Identify which cell holds the provided text, then report its (x, y) central coordinate. 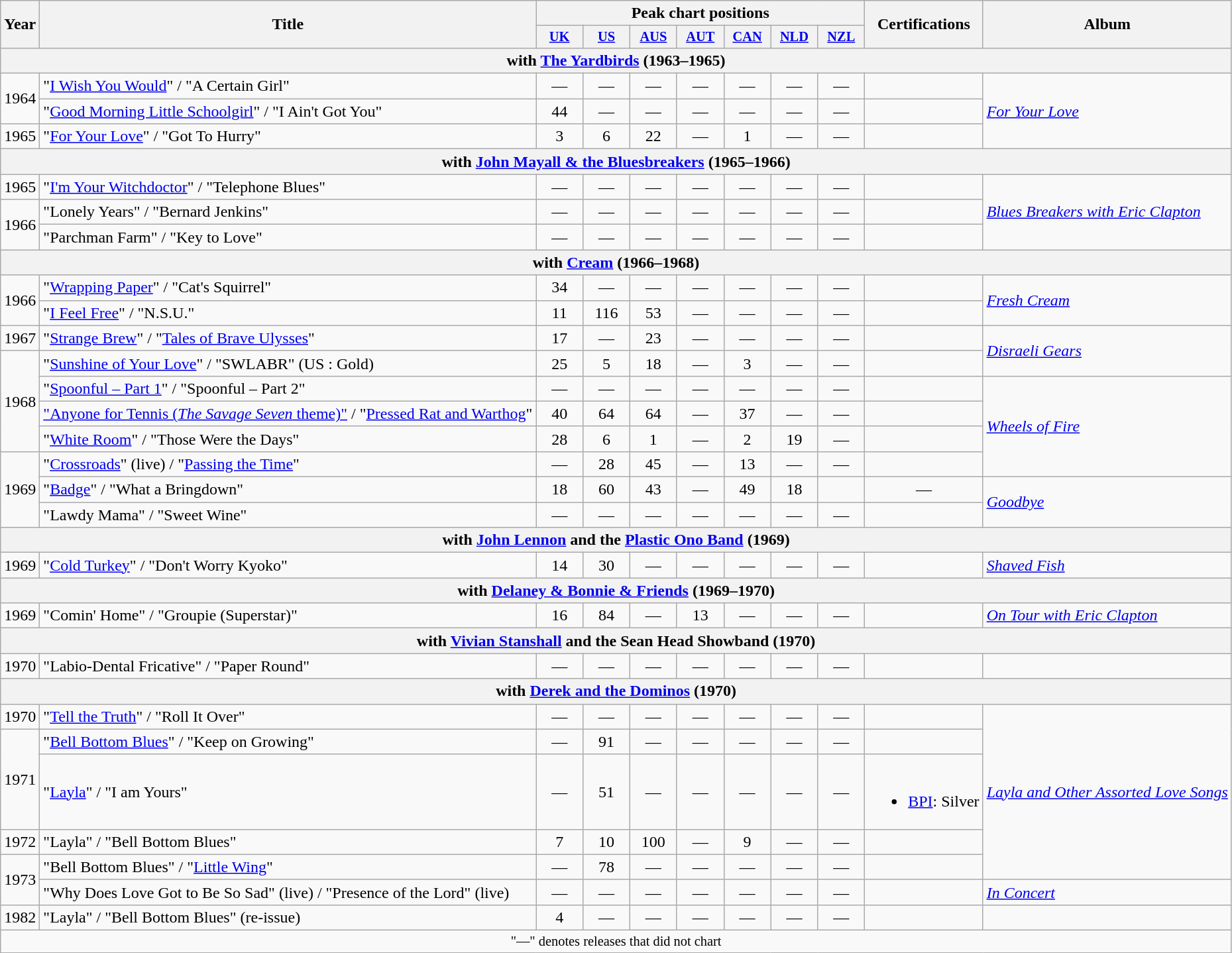
53 (653, 313)
60 (607, 490)
AUS (653, 37)
Wheels of Fire (1107, 426)
"Layla" / "I am Yours" (288, 791)
"Lonely Years" / "Bernard Jenkins" (288, 212)
In Concert (1107, 892)
37 (748, 414)
"Wrapping Paper" / "Cat's Squirrel" (288, 288)
Blues Breakers with Eric Clapton (1107, 212)
NLD (794, 37)
44 (559, 111)
AUT (700, 37)
1971 (20, 779)
1982 (20, 917)
30 (607, 565)
1973 (20, 879)
with Derek and the Dominos (1970) (616, 691)
with John Lennon and the Plastic Ono Band (1969) (616, 540)
19 (794, 439)
14 (559, 565)
"Labio-Dental Fricative" / "Paper Round" (288, 666)
NZL (842, 37)
84 (607, 616)
"Badge" / "What a Bringdown" (288, 490)
with Delaney & Bonnie & Friends (1969–1970) (616, 590)
Peak chart positions (700, 13)
"Parchman Farm" / "Key to Love" (288, 237)
"Spoonful – Part 1" / "Spoonful – Part 2" (288, 388)
with John Mayall & the Bluesbreakers (1965–1966) (616, 162)
78 (607, 867)
UK (559, 37)
"White Room" / "Those Were the Days" (288, 439)
"Anyone for Tennis (The Savage Seven theme)" / "Pressed Rat and Warthog" (288, 414)
Year (20, 25)
9 (748, 842)
"Layla" / "Bell Bottom Blues" (288, 842)
"I Feel Free" / "N.S.U." (288, 313)
45 (653, 464)
"Lawdy Mama" / "Sweet Wine" (288, 515)
"I Wish You Would" / "A Certain Girl" (288, 86)
"Comin' Home" / "Groupie (Superstar)" (288, 616)
43 (653, 490)
17 (559, 338)
with The Yardbirds (1963–1965) (616, 60)
On Tour with Eric Clapton (1107, 616)
Layla and Other Assorted Love Songs (1107, 791)
1967 (20, 338)
116 (607, 313)
22 (653, 137)
100 (653, 842)
1968 (20, 401)
"For Your Love" / "Got To Hurry" (288, 137)
"Why Does Love Got to Be So Sad" (live) / "Presence of the Lord" (live) (288, 892)
34 (559, 288)
Album (1107, 25)
"Good Morning Little Schoolgirl" / "I Ain't Got You" (288, 111)
"Cold Turkey" / "Don't Worry Kyoko" (288, 565)
"Tell the Truth" / "Roll It Over" (288, 716)
51 (607, 791)
7 (559, 842)
1964 (20, 99)
25 (559, 363)
BPI: Silver (924, 791)
16 (559, 616)
1972 (20, 842)
40 (559, 414)
"I'm Your Witchdoctor" / "Telephone Blues" (288, 187)
Disraeli Gears (1107, 351)
49 (748, 490)
"Bell Bottom Blues" / "Little Wing" (288, 867)
CAN (748, 37)
5 (607, 363)
with Vivian Stanshall and the Sean Head Showband (1970) (616, 641)
Title (288, 25)
91 (607, 742)
"Strange Brew" / "Tales of Brave Ulysses" (288, 338)
Certifications (924, 25)
Fresh Cream (1107, 300)
"Layla" / "Bell Bottom Blues" (re-issue) (288, 917)
"—" denotes releases that did not chart (616, 942)
"Sunshine of Your Love" / "SWLABR" (US : Gold) (288, 363)
4 (559, 917)
US (607, 37)
10 (607, 842)
"Crossroads" (live) / "Passing the Time" (288, 464)
2 (748, 439)
11 (559, 313)
"Bell Bottom Blues" / "Keep on Growing" (288, 742)
Goodbye (1107, 502)
23 (653, 338)
Shaved Fish (1107, 565)
with Cream (1966–1968) (616, 262)
For Your Love (1107, 111)
